Locate the cell with the specified text and output its (X, Y) center coordinate. 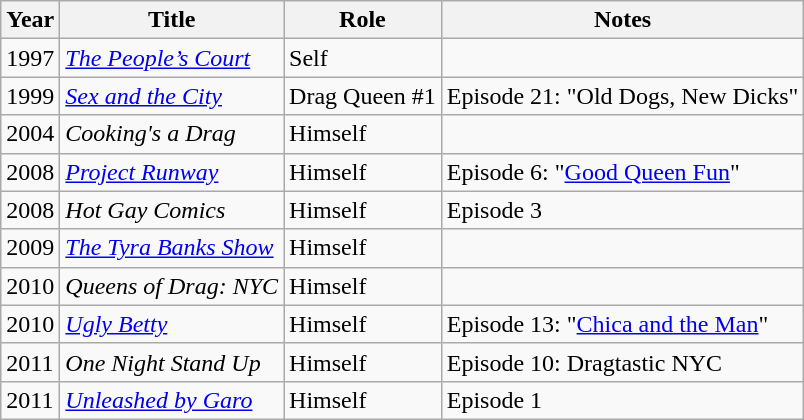
Episode 13: "Chica and the Man" (622, 324)
The Tyra Banks Show (172, 248)
Episode 10: Dragtastic NYC (622, 362)
Cooking's a Drag (172, 134)
Hot Gay Comics (172, 210)
The People’s Court (172, 58)
Self (363, 58)
Year (30, 20)
Episode 3 (622, 210)
Ugly Betty (172, 324)
2009 (30, 248)
Queens of Drag: NYC (172, 286)
Episode 21: "Old Dogs, New Dicks" (622, 96)
Episode 6: "Good Queen Fun" (622, 172)
One Night Stand Up (172, 362)
Episode 1 (622, 400)
Notes (622, 20)
Drag Queen #1 (363, 96)
Role (363, 20)
Project Runway (172, 172)
1999 (30, 96)
Sex and the City (172, 96)
1997 (30, 58)
Title (172, 20)
Unleashed by Garo (172, 400)
2004 (30, 134)
